Output the (x, y) coordinate of the center of the cell containing the given text.  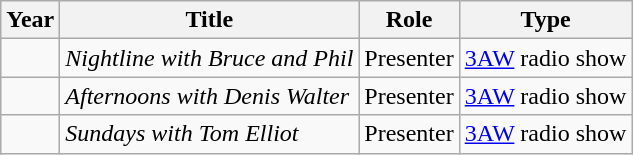
Sundays with Tom Elliot (210, 134)
Role (409, 20)
Title (210, 20)
Nightline with Bruce and Phil (210, 58)
Year (30, 20)
Afternoons with Denis Walter (210, 96)
Type (546, 20)
